From the cell containing the given text, extract its center point as [x, y] coordinate. 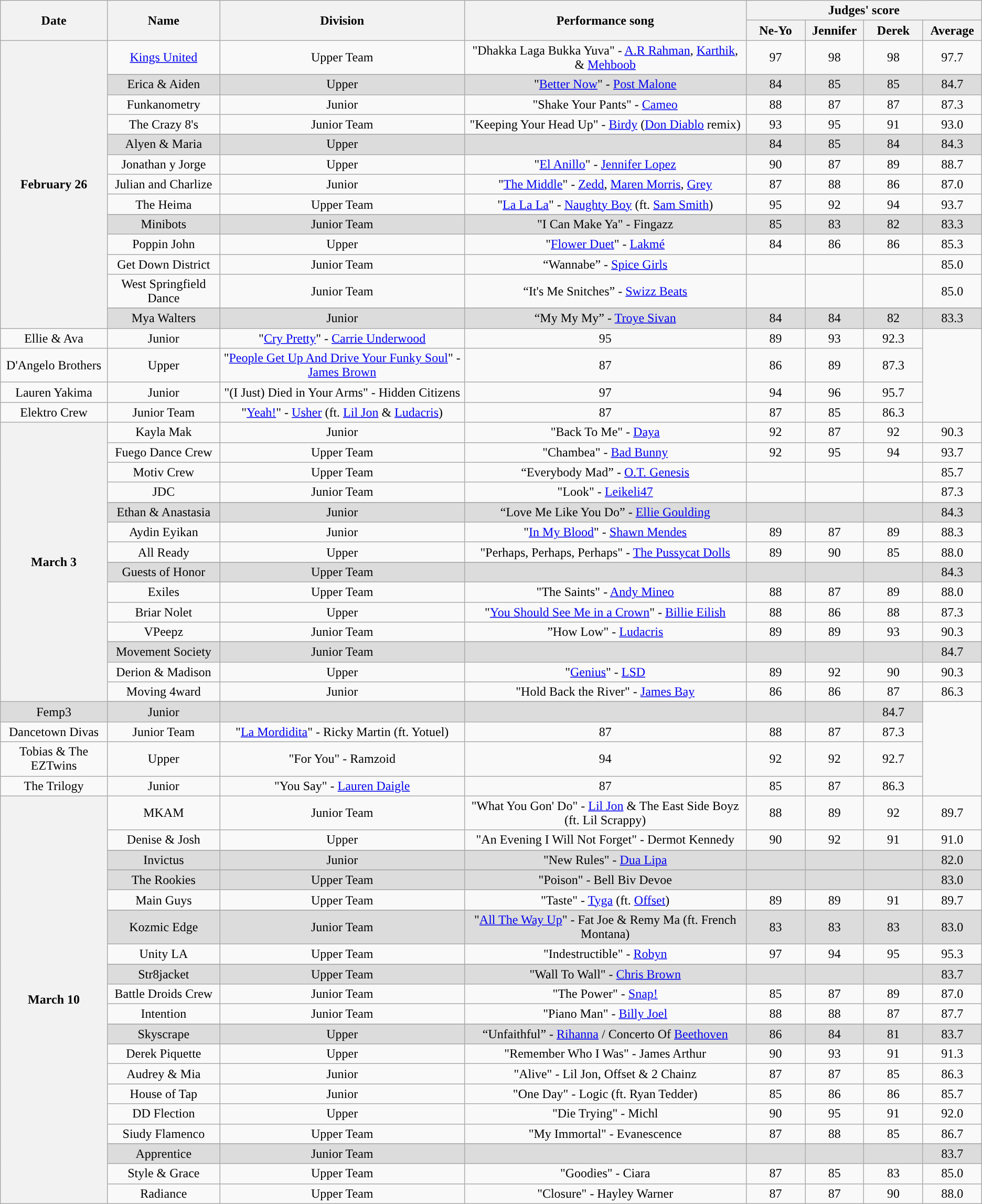
"Shake Your Pants" - Cameo [605, 104]
"Wall To Wall" - Chris Brown [605, 974]
Division [342, 20]
Kings United [164, 58]
”How Low" - Ludacris [605, 632]
Main Guys [164, 900]
92.3 [893, 338]
Performance song [605, 20]
"The Middle" - Zedd, Maren Morris, Grey [605, 184]
Denise & Josh [164, 840]
"What You Gon' Do" - Lil Jon & The East Side Boyz (ft. Lil Scrappy) [605, 813]
"Keeping Your Head Up" - Birdy (Don Diablo remix) [605, 124]
West Springfield Dance [164, 292]
"Alive" - Lil Jon, Offset & 2 Chainz [605, 1074]
D'Angelo Brothers [54, 365]
Exiles [164, 592]
"You Say" - Lauren Daigle [342, 786]
Moving 4ward [164, 692]
Lauren Yakima [54, 392]
MKAM [164, 813]
Name [164, 20]
93.0 [952, 124]
"Perhaps, Perhaps, Perhaps" - The Pussycat Dolls [605, 552]
"An Evening I Will Not Forget" - Dermot Kennedy [605, 840]
Derion & Madison [164, 672]
"Piano Man" - Billy Joel [605, 1014]
"La La La" - Naughty Boy (ft. Sam Smith) [605, 204]
Battle Droids Crew [164, 994]
Str8jacket [164, 974]
85.3 [952, 244]
Tobias & The EZTwins [54, 759]
"Genius" - LSD [605, 672]
Motiv Crew [164, 472]
Invictus [164, 860]
Funkanometry [164, 104]
Judges' score [863, 10]
Erica & Aiden [164, 84]
"I Can Make Ya" - Fingazz [605, 224]
"Indestructible" - Robyn [605, 954]
Kayla Mak [164, 432]
Ethan & Anastasia [164, 512]
House of Tap [164, 1094]
"Taste" - Tyga (ft. Offset) [605, 900]
92.0 [952, 1114]
87.7 [952, 1014]
“Wannabe” - Spice Girls [605, 264]
Get Down District [164, 264]
Apprentice [164, 1154]
"All The Way Up" - Fat Joe & Remy Ma (ft. French Montana) [605, 926]
Skyscrape [164, 1034]
82.0 [952, 860]
"Flower Duet" - Lakmé [605, 244]
Minibots [164, 224]
"Chambea" - Bad Bunny [605, 452]
“Love Me Like You Do” - Ellie Goulding [605, 512]
Jennifer [835, 30]
Femp3 [54, 712]
JDC [164, 492]
March 10 [54, 1000]
Aydin Eyikan [164, 532]
91.3 [952, 1054]
Movement Society [164, 652]
"Poison" - Bell Biv Devoe [605, 880]
"The Saints" - Andy Mineo [605, 592]
"For You" - Ramzoid [342, 759]
92.7 [893, 759]
February 26 [54, 185]
Poppin John [164, 244]
Dancetown Divas [54, 732]
"Hold Back the River" - James Bay [605, 692]
"Remember Who I Was" - James Arthur [605, 1054]
"Die Trying" - Michl [605, 1114]
"My Immortal" - Evanescence [605, 1134]
"Closure" - Hayley Warner [605, 1194]
Elektro Crew [54, 412]
Derek Piquette [164, 1054]
"Look" - Leikeli47 [605, 492]
"Better Now" - Post Malone [605, 84]
88.3 [952, 532]
97.7 [952, 58]
"You Should See Me in a Crown" - Billie Eilish [605, 612]
“It's Me Snitches” - Swizz Beats [605, 292]
Average [952, 30]
The Crazy 8's [164, 124]
The Trilogy [54, 786]
88.7 [952, 164]
Jonathan y Jorge [164, 164]
Ne-Yo [775, 30]
All Ready [164, 552]
Derek [893, 30]
“My My My” - Troye Sivan [605, 318]
Audrey & Mia [164, 1074]
Fuego Dance Crew [164, 452]
81 [893, 1034]
The Rookies [164, 880]
DD Flection [164, 1114]
"Yeah!" - Usher (ft. Lil Jon & Ludacris) [342, 412]
Julian and Charlize [164, 184]
“Unfaithful” - Rihanna / Concerto Of Beethoven [605, 1034]
The Heima [164, 204]
VPeepz [164, 632]
Radiance [164, 1194]
Briar Nolet [164, 612]
"In My Blood" - Shawn Mendes [605, 532]
"Dhakka Laga Bukka Yuva" - A.R Rahman, Karthik, & Mehboob [605, 58]
Mya Walters [164, 318]
"One Day" - Logic (ft. Ryan Tedder) [605, 1094]
"El Anillo" - Jennifer Lopez [605, 164]
Unity LA [164, 954]
“Everybody Mad” - O.T. Genesis [605, 472]
96 [835, 392]
91.0 [952, 840]
Ellie & Ava [54, 338]
"(I Just) Died in Your Arms" - Hidden Citizens [342, 392]
"La Mordidita" - Ricky Martin (ft. Yotuel) [342, 732]
Intention [164, 1014]
"New Rules" - Dua Lipa [605, 860]
95.3 [952, 954]
Style & Grace [164, 1174]
86.7 [952, 1134]
Date [54, 20]
"People Get Up And Drive Your Funky Soul" - James Brown [342, 365]
March 3 [54, 562]
"Back To Me" - Daya [605, 432]
Guests of Honor [164, 572]
"The Power" - Snap! [605, 994]
"Cry Pretty" - Carrie Underwood [342, 338]
Kozmic Edge [164, 926]
Alyen & Maria [164, 144]
"Goodies" - Ciara [605, 1174]
95.7 [893, 392]
Siudy Flamenco [164, 1134]
